Detect which cell encompasses the target text, then output its (x, y) center coordinate. 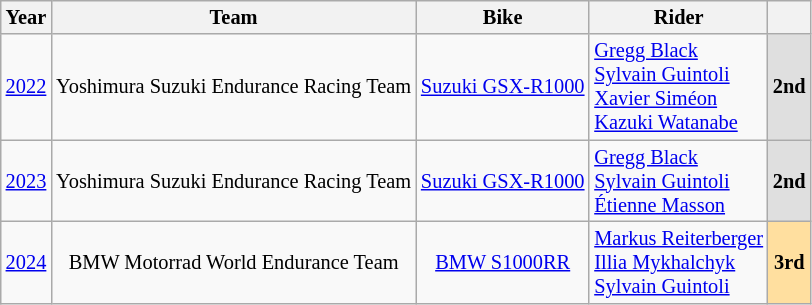
Rider (678, 17)
BMW Motorrad World Endurance Team (234, 262)
Gregg Black Sylvain Guintoli Étienne Masson (678, 181)
BMW S1000RR (502, 262)
2022 (26, 87)
Year (26, 17)
Markus Reiterberger Illia Mykhalchyk Sylvain Guintoli (678, 262)
2023 (26, 181)
Bike (502, 17)
Team (234, 17)
Gregg Black Sylvain Guintoli Xavier Siméon Kazuki Watanabe (678, 87)
2024 (26, 262)
3rd (790, 262)
